Output the [x, y] coordinate of the center of the cell containing the given text.  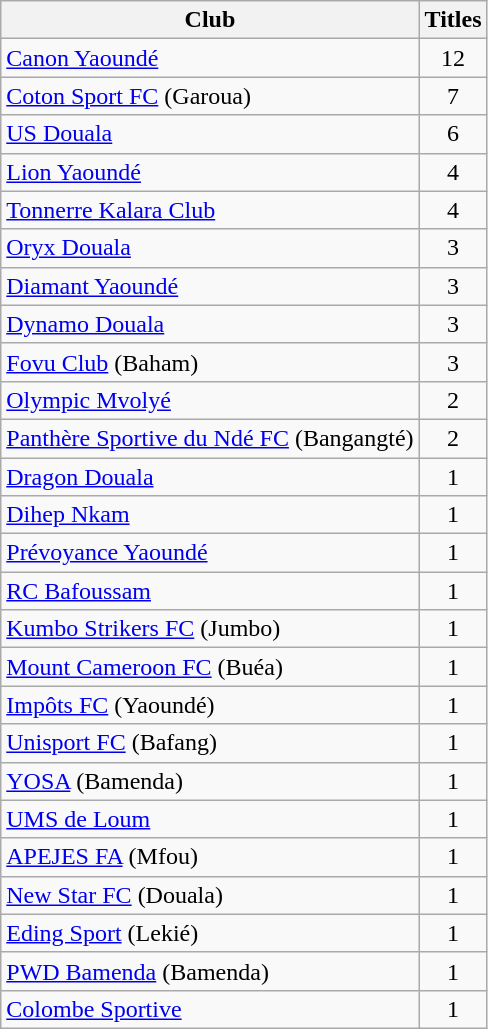
Dihep Nkam [210, 515]
Mount Cameroon FC (Buéa) [210, 667]
New Star FC (Douala) [210, 895]
7 [453, 96]
APEJES FA (Mfou) [210, 857]
Panthère Sportive du Ndé FC (Bangangté) [210, 438]
Oryx Douala [210, 248]
UMS de Loum [210, 819]
Dynamo Douala [210, 324]
Fovu Club (Baham) [210, 362]
Colombe Sportive [210, 1009]
Lion Yaoundé [210, 172]
6 [453, 134]
US Douala [210, 134]
Unisport FC (Bafang) [210, 743]
Club [210, 20]
Dragon Douala [210, 477]
PWD Bamenda (Bamenda) [210, 971]
Tonnerre Kalara Club [210, 210]
Olympic Mvolyé [210, 400]
Kumbo Strikers FC (Jumbo) [210, 629]
Canon Yaoundé [210, 58]
Diamant Yaoundé [210, 286]
12 [453, 58]
Prévoyance Yaoundé [210, 553]
Impôts FC (Yaoundé) [210, 705]
RC Bafoussam [210, 591]
Coton Sport FC (Garoua) [210, 96]
YOSA (Bamenda) [210, 781]
Titles [453, 20]
Eding Sport (Lekié) [210, 933]
